Provide the (X, Y) coordinate of the cell's center where the given text is located.  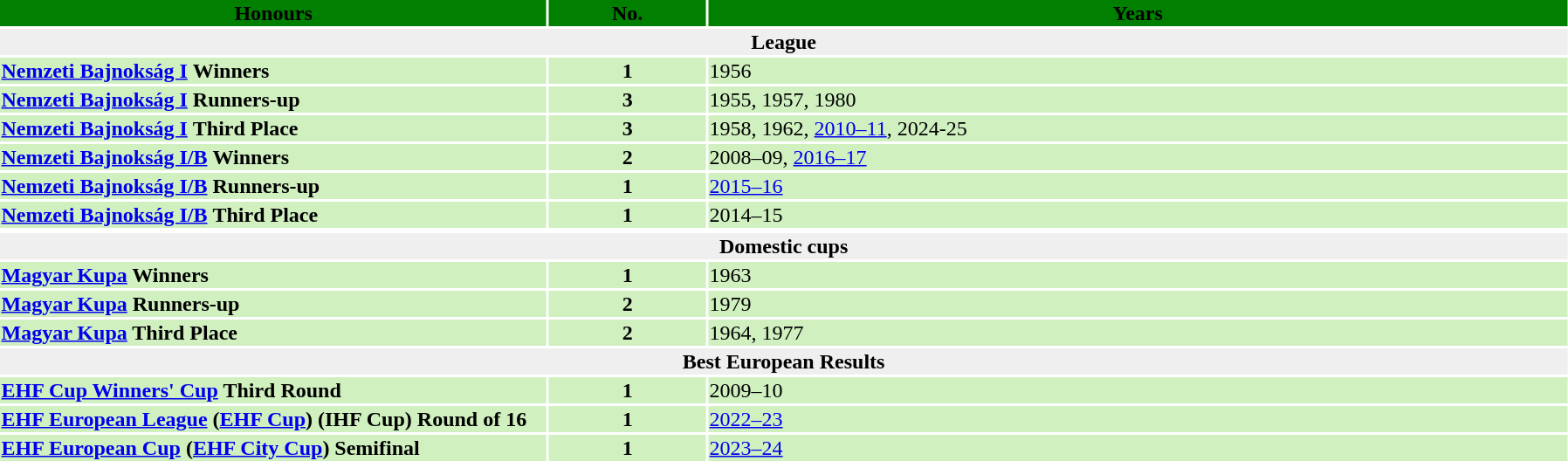
EHF European Cup (EHF City Cup) Semifinal (273, 448)
Nemzeti Bajnokság I Runners-up (273, 100)
1979 (1138, 304)
1955, 1957, 1980 (1138, 100)
2014–15 (1138, 215)
Magyar Kupa Runners-up (273, 304)
Years (1138, 13)
2009–10 (1138, 390)
Magyar Kupa Third Place (273, 333)
EHF European League (EHF Cup) (IHF Cup) Round of 16 (273, 419)
1964, 1977 (1138, 333)
Nemzeti Bajnokság I/B Winners (273, 157)
Best European Results (784, 361)
Nemzeti Bajnokság I Winners (273, 71)
EHF Cup Winners' Cup Third Round (273, 390)
2022–23 (1138, 419)
1958, 1962, 2010–11, 2024-25 (1138, 128)
2023–24 (1138, 448)
2008–09, 2016–17 (1138, 157)
Domestic cups (784, 246)
No. (627, 13)
Honours (273, 13)
2015–16 (1138, 186)
Nemzeti Bajnokság I/B Runners-up (273, 186)
Magyar Kupa Winners (273, 275)
Nemzeti Bajnokság I/B Third Place (273, 215)
League (784, 42)
1963 (1138, 275)
Nemzeti Bajnokság I Third Place (273, 128)
1956 (1138, 71)
